Scan for the cell matching the given text and deliver its (X, Y) coordinate at center. 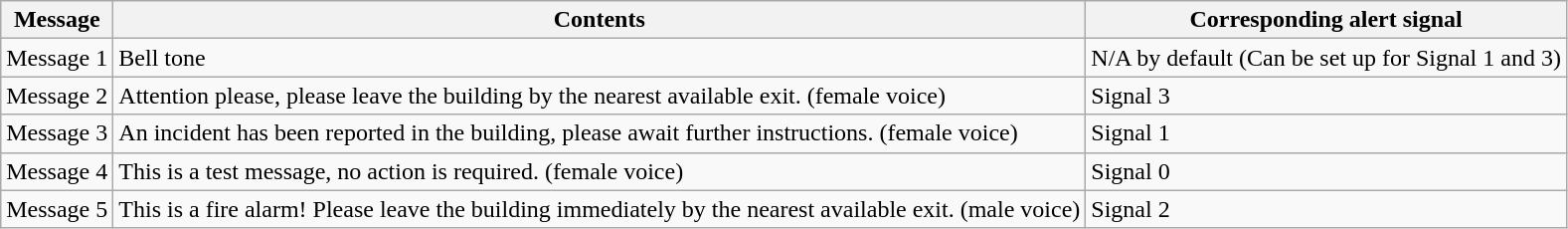
This is a test message, no action is required. (female voice) (600, 171)
Message 4 (58, 171)
Attention please, please leave the building by the nearest available exit. (female voice) (600, 96)
Message (58, 20)
An incident has been reported in the building, please await further instructions. (female voice) (600, 133)
Signal 2 (1326, 209)
Message 2 (58, 96)
This is a fire alarm! Please leave the building immediately by the nearest available exit. (male voice) (600, 209)
Message 5 (58, 209)
N/A by default (Can be set up for Signal 1 and 3) (1326, 58)
Signal 0 (1326, 171)
Contents (600, 20)
Message 1 (58, 58)
Message 3 (58, 133)
Signal 1 (1326, 133)
Corresponding alert signal (1326, 20)
Bell tone (600, 58)
Signal 3 (1326, 96)
